Search for the cell housing the specified text and yield its [x, y] center coordinate. 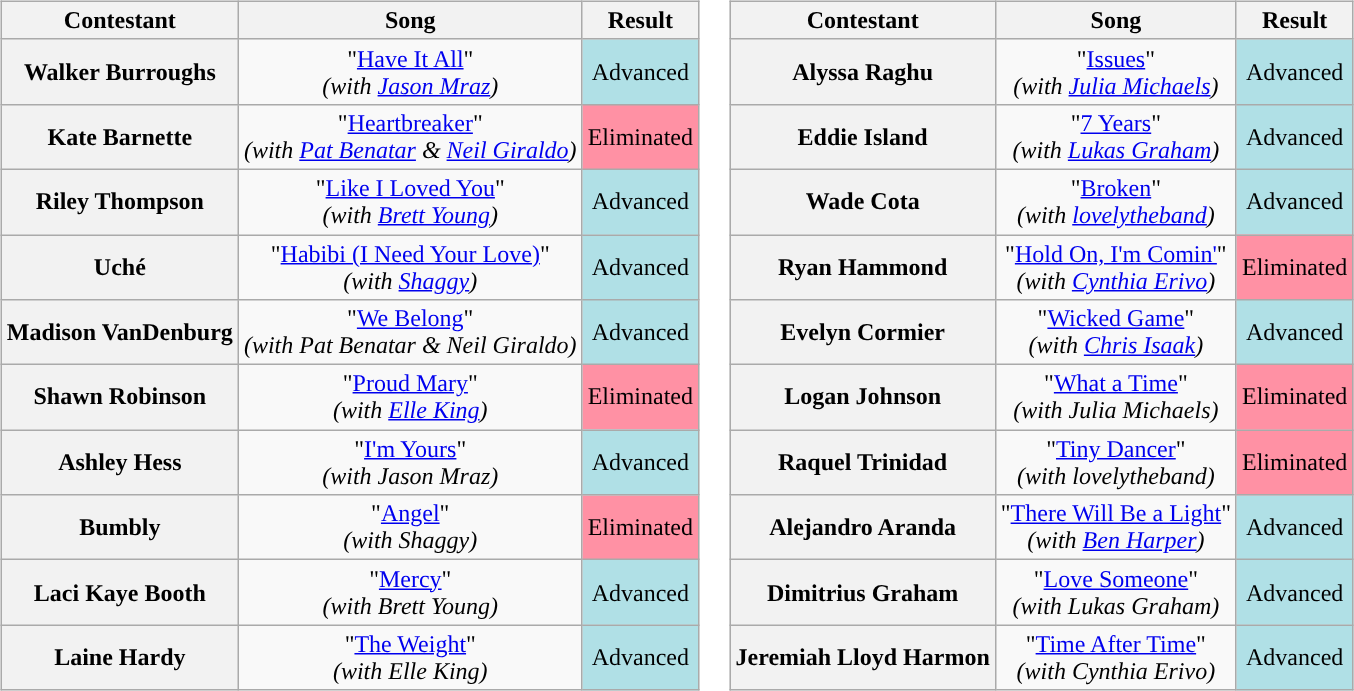
"Wicked Game"(with Chris Isaak) [1116, 332]
Madison VanDenburg [120, 332]
"Have It All"(with Jason Mraz) [410, 72]
Uché [120, 266]
"There Will Be a Light"(with Ben Harper) [1116, 528]
Laci Kaye Booth [120, 592]
Ryan Hammond [862, 266]
"Tiny Dancer"(with lovelytheband) [1116, 462]
"We Belong"(with Pat Benatar & Neil Giraldo) [410, 332]
"Habibi (I Need Your Love)"(with Shaggy) [410, 266]
"Like I Loved You"(with Brett Young) [410, 202]
Eddie Island [862, 136]
"What a Time"(with Julia Michaels) [1116, 398]
"Angel"(with Shaggy) [410, 528]
"Issues"(with Julia Michaels) [1116, 72]
Riley Thompson [120, 202]
"Proud Mary"(with Elle King) [410, 398]
"Love Someone"(with Lukas Graham) [1116, 592]
Bumbly [120, 528]
Alejandro Aranda [862, 528]
"Broken"(with lovelytheband) [1116, 202]
Laine Hardy [120, 658]
"Hold On, I'm Comin'"(with Cynthia Erivo) [1116, 266]
Wade Cota [862, 202]
"The Weight"(with Elle King) [410, 658]
Logan Johnson [862, 398]
Walker Burroughs [120, 72]
Dimitrius Graham [862, 592]
"Mercy"(with Brett Young) [410, 592]
Alyssa Raghu [862, 72]
"Heartbreaker"(with Pat Benatar & Neil Giraldo) [410, 136]
"Time After Time"(with Cynthia Erivo) [1116, 658]
"I'm Yours"(with Jason Mraz) [410, 462]
Jeremiah Lloyd Harmon [862, 658]
Evelyn Cormier [862, 332]
Kate Barnette [120, 136]
Ashley Hess [120, 462]
Shawn Robinson [120, 398]
"7 Years"(with Lukas Graham) [1116, 136]
Raquel Trinidad [862, 462]
